Locate the cell with the specified text and output its [x, y] center coordinate. 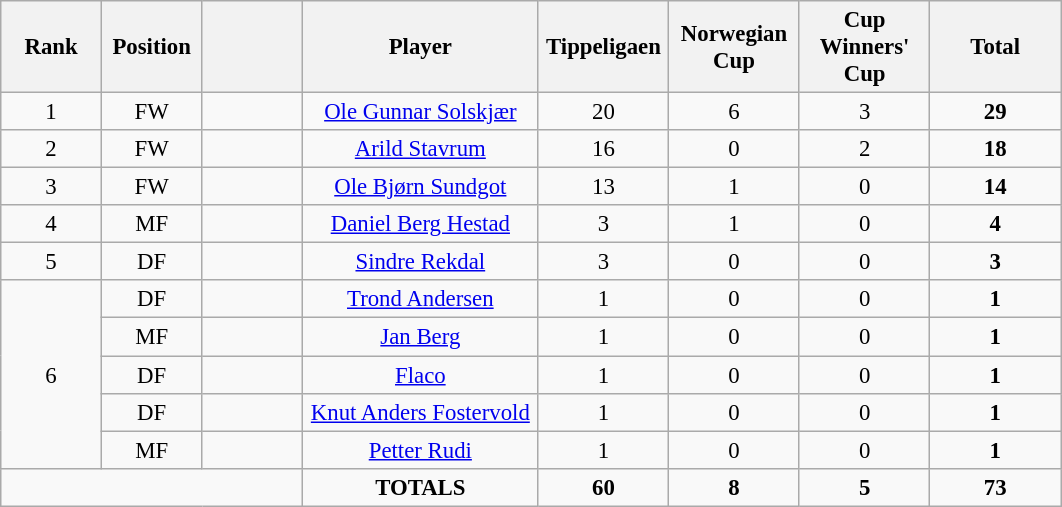
20 [604, 112]
Sindre Rekdal [421, 262]
Petter Rudi [421, 450]
Arild Stavrum [421, 149]
Jan Berg [421, 337]
TOTALS [421, 487]
Ole Bjørn Sundgot [421, 187]
13 [604, 187]
Trond Andersen [421, 299]
8 [734, 487]
Position [152, 47]
Norwegian Cup [734, 47]
16 [604, 149]
73 [996, 487]
18 [996, 149]
Tippeligaen [604, 47]
Cup Winners' Cup [864, 47]
Ole Gunnar Solskjær [421, 112]
14 [996, 187]
Player [421, 47]
Daniel Berg Hestad [421, 224]
Total [996, 47]
29 [996, 112]
Rank [52, 47]
Knut Anders Fostervold [421, 412]
60 [604, 487]
Flaco [421, 375]
